Provide the [X, Y] coordinate of the cell's center where the given text is located.  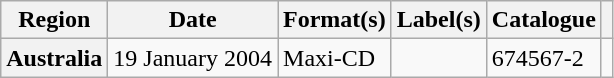
Label(s) [438, 20]
Catalogue [544, 20]
19 January 2004 [193, 58]
Australia [54, 58]
Date [193, 20]
Maxi-CD [335, 58]
Format(s) [335, 20]
674567-2 [544, 58]
Region [54, 20]
